From the cell containing the given text, extract its center point as [x, y] coordinate. 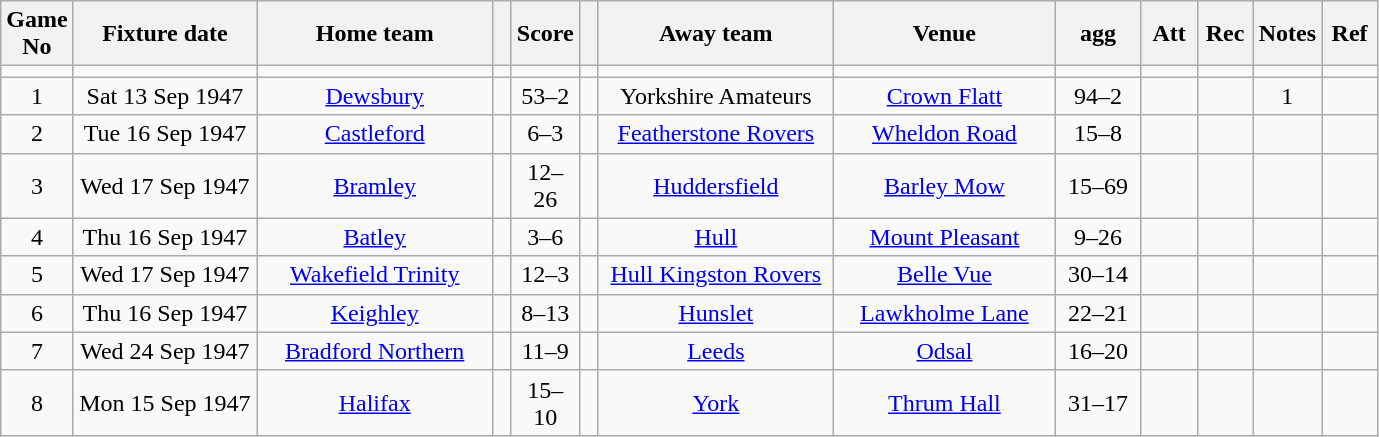
Hull Kingston Rovers [716, 275]
agg [1098, 34]
31–17 [1098, 402]
8 [37, 402]
16–20 [1098, 351]
53–2 [545, 96]
12–3 [545, 275]
15–10 [545, 402]
Mon 15 Sep 1947 [165, 402]
Rec [1225, 34]
Wakefield Trinity [375, 275]
Crown Flatt [944, 96]
6 [37, 313]
22–21 [1098, 313]
Leeds [716, 351]
Bramley [375, 186]
Venue [944, 34]
Tue 16 Sep 1947 [165, 134]
Batley [375, 237]
Wheldon Road [944, 134]
Yorkshire Amateurs [716, 96]
Huddersfield [716, 186]
Hull [716, 237]
Fixture date [165, 34]
Odsal [944, 351]
Att [1169, 34]
8–13 [545, 313]
Dewsbury [375, 96]
Keighley [375, 313]
7 [37, 351]
Bradford Northern [375, 351]
9–26 [1098, 237]
3–6 [545, 237]
Lawkholme Lane [944, 313]
11–9 [545, 351]
12–26 [545, 186]
30–14 [1098, 275]
Belle Vue [944, 275]
Barley Mow [944, 186]
15–69 [1098, 186]
4 [37, 237]
6–3 [545, 134]
Wed 24 Sep 1947 [165, 351]
Mount Pleasant [944, 237]
Sat 13 Sep 1947 [165, 96]
Game No [37, 34]
Featherstone Rovers [716, 134]
Hunslet [716, 313]
5 [37, 275]
Ref [1350, 34]
Halifax [375, 402]
Notes [1287, 34]
Castleford [375, 134]
Thrum Hall [944, 402]
York [716, 402]
Score [545, 34]
94–2 [1098, 96]
Away team [716, 34]
15–8 [1098, 134]
Home team [375, 34]
2 [37, 134]
3 [37, 186]
